Extract the [X, Y] coordinate from the center of the cell holding the provided text.  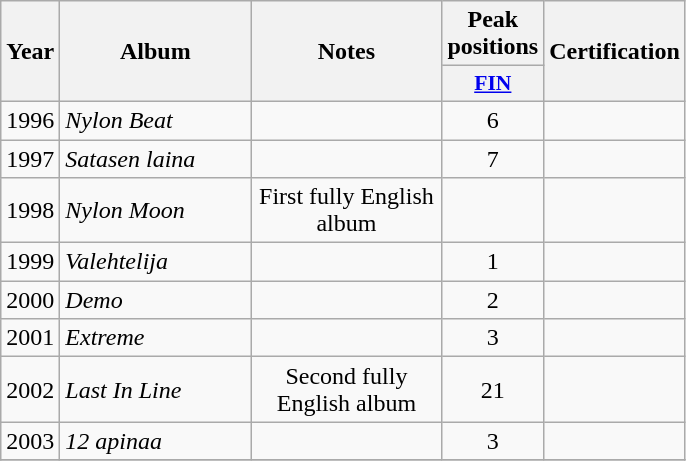
FIN [493, 84]
2002 [30, 390]
7 [493, 159]
1998 [30, 210]
Nylon Beat [156, 120]
Second fully English album [346, 390]
Year [30, 52]
Nylon Moon [156, 210]
Satasen laina [156, 159]
Valehtelija [156, 262]
2 [493, 300]
Extreme [156, 338]
21 [493, 390]
1997 [30, 159]
Peak positions [493, 34]
2001 [30, 338]
1999 [30, 262]
6 [493, 120]
2000 [30, 300]
12 apinaa [156, 441]
1 [493, 262]
Notes [346, 52]
1996 [30, 120]
Demo [156, 300]
First fully English album [346, 210]
2003 [30, 441]
Certification [615, 52]
Album [156, 52]
Last In Line [156, 390]
